Return [x, y] of the center of cell containing provided text 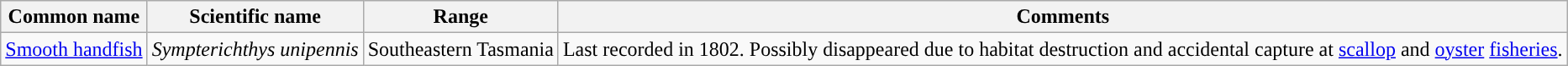
Range [460, 17]
Smooth handfish [74, 49]
Comments [1062, 17]
Scientific name [255, 17]
Common name [74, 17]
Southeastern Tasmania [460, 49]
Last recorded in 1802. Possibly disappeared due to habitat destruction and accidental capture at scallop and oyster fisheries. [1062, 49]
Sympterichthys unipennis [255, 49]
